Detect which cell encompasses the target text, then output its (x, y) center coordinate. 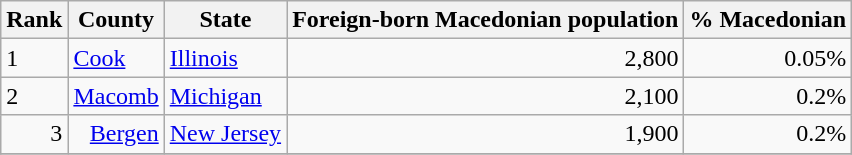
Macomb (116, 96)
% Macedonian (768, 20)
Rank (34, 20)
Foreign-born Macedonian population (486, 20)
Michigan (225, 96)
New Jersey (225, 134)
Cook (116, 58)
0.05% (768, 58)
1,900 (486, 134)
County (116, 20)
State (225, 20)
3 (34, 134)
2 (34, 96)
Illinois (225, 58)
2,100 (486, 96)
2,800 (486, 58)
1 (34, 58)
Bergen (116, 134)
